From the cell containing the given text, extract its center point as (X, Y) coordinate. 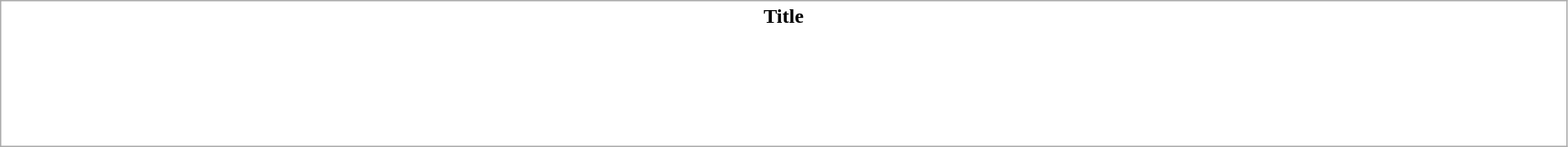
Title (784, 74)
